For the text-containing cell, return its midpoint in [X, Y] coordinate format. 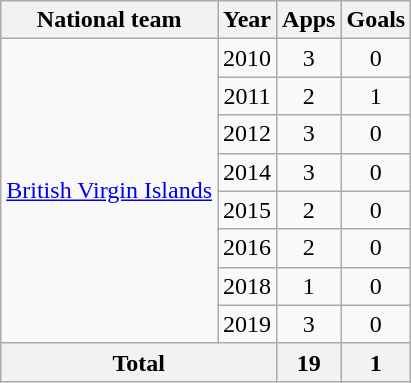
2014 [248, 172]
National team [110, 20]
2019 [248, 324]
British Virgin Islands [110, 191]
Apps [309, 20]
19 [309, 362]
2018 [248, 286]
2010 [248, 58]
2011 [248, 96]
2016 [248, 248]
Total [139, 362]
Goals [376, 20]
Year [248, 20]
2015 [248, 210]
2012 [248, 134]
